Provide the [x, y] coordinate of the cell's center where the given text is located.  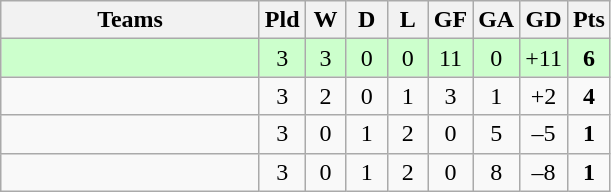
GF [450, 20]
GD [544, 20]
8 [496, 172]
L [408, 20]
+2 [544, 96]
5 [496, 134]
11 [450, 58]
W [326, 20]
+11 [544, 58]
D [366, 20]
–8 [544, 172]
Teams [130, 20]
–5 [544, 134]
Pts [588, 20]
Pld [282, 20]
4 [588, 96]
GA [496, 20]
6 [588, 58]
